Search for the cell housing the specified text and yield its [x, y] center coordinate. 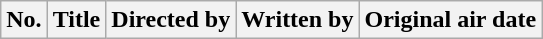
No. [24, 20]
Title [76, 20]
Original air date [450, 20]
Written by [298, 20]
Directed by [171, 20]
